Output the [X, Y] coordinate of the center of the cell containing the given text.  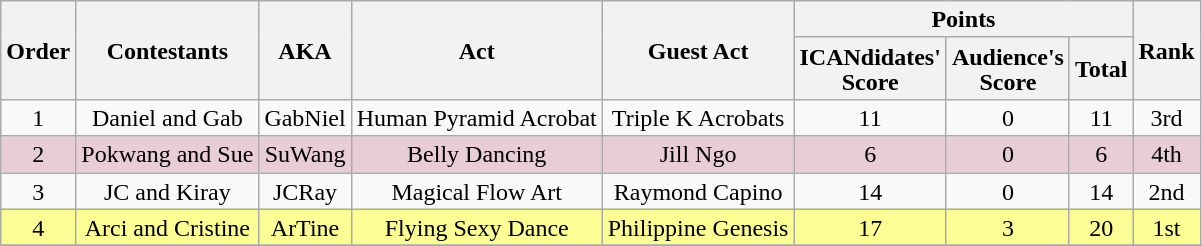
17 [870, 228]
GabNiel [305, 118]
20 [1101, 228]
ArTine [305, 228]
Belly Dancing [476, 154]
Rank [1166, 50]
Daniel and Gab [168, 118]
Total [1101, 68]
Philippine Genesis [698, 228]
SuWang [305, 154]
Triple K Acrobats [698, 118]
Contestants [168, 50]
1st [1166, 228]
1 [38, 118]
JCRay [305, 190]
Guest Act [698, 50]
ICANdidates'Score [870, 68]
Magical Flow Art [476, 190]
Audience'sScore [1008, 68]
Flying Sexy Dance [476, 228]
Jill Ngo [698, 154]
Act [476, 50]
Pokwang and Sue [168, 154]
JC and Kiray [168, 190]
2nd [1166, 190]
Arci and Cristine [168, 228]
Human Pyramid Acrobat [476, 118]
4th [1166, 154]
2 [38, 154]
3rd [1166, 118]
Order [38, 50]
Raymond Capino [698, 190]
4 [38, 228]
AKA [305, 50]
Points [964, 20]
